Return the (x, y) coordinate for the center point of the cell that contains the specified text.  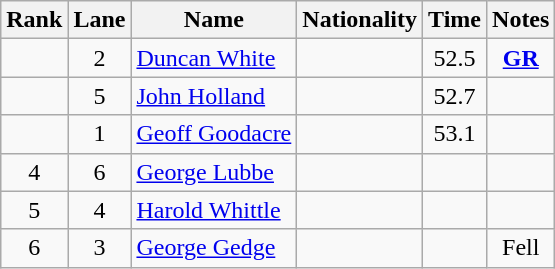
George Lubbe (214, 172)
3 (100, 248)
Nationality (360, 20)
Name (214, 20)
John Holland (214, 96)
Duncan White (214, 58)
GR (521, 58)
Geoff Goodacre (214, 134)
Fell (521, 248)
52.5 (455, 58)
Notes (521, 20)
Lane (100, 20)
1 (100, 134)
George Gedge (214, 248)
Time (455, 20)
52.7 (455, 96)
2 (100, 58)
53.1 (455, 134)
Rank (34, 20)
Harold Whittle (214, 210)
